From the cell containing the given text, extract its center point as (x, y) coordinate. 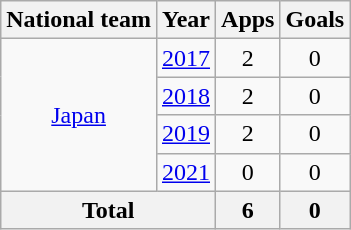
2019 (186, 134)
National team (79, 20)
Goals (315, 20)
2021 (186, 172)
2017 (186, 58)
Total (108, 210)
Apps (248, 20)
6 (248, 210)
Japan (79, 115)
Year (186, 20)
2018 (186, 96)
